Return the (X, Y) coordinate for the center point of the cell that contains the specified text.  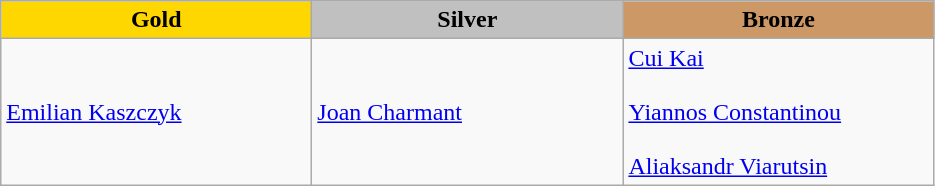
Silver (468, 20)
Bronze (778, 20)
Joan Charmant (468, 112)
Cui KaiYiannos ConstantinouAliaksandr Viarutsin (778, 112)
Emilian Kaszczyk (156, 112)
Gold (156, 20)
